Determine the (X, Y) coordinate at the center of the cell enclosing the given text.  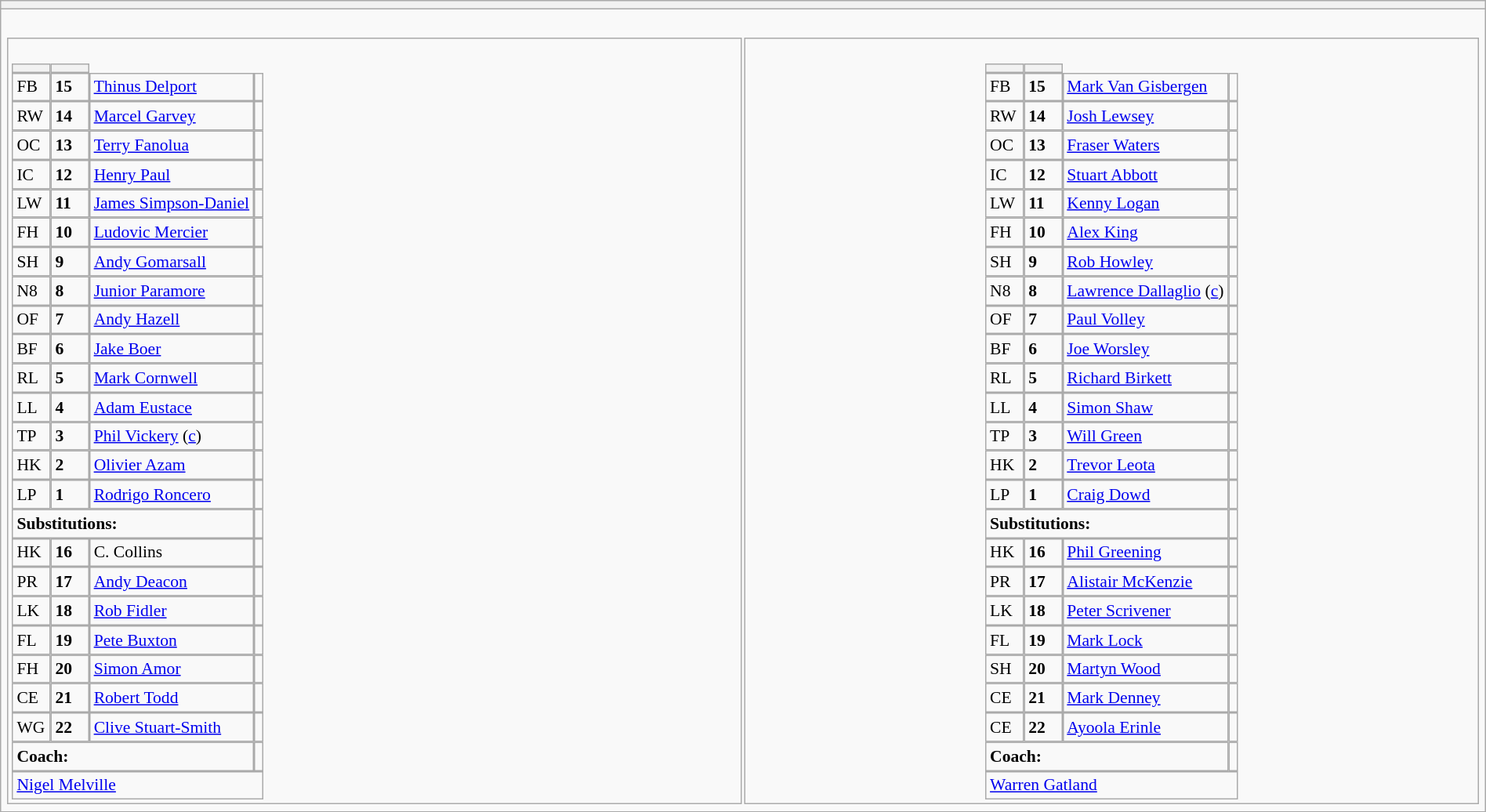
Josh Lewsey (1146, 116)
Junior Paramore (172, 290)
Warren Gatland (1111, 785)
Lawrence Dallaglio (c) (1146, 290)
James Simpson-Daniel (172, 204)
Olivier Azam (172, 466)
Terry Fanolua (172, 144)
Pete Buxton (172, 640)
Rob Howley (1146, 262)
Richard Birkett (1146, 378)
Ayoola Erinle (1146, 727)
Rodrigo Roncero (172, 494)
Kenny Logan (1146, 204)
Fraser Waters (1146, 144)
Andy Deacon (172, 582)
WG (31, 727)
Craig Dowd (1146, 494)
Joe Worsley (1146, 348)
Simon Amor (172, 669)
Martyn Wood (1146, 669)
Andy Gomarsall (172, 262)
Rob Fidler (172, 610)
Clive Stuart-Smith (172, 727)
Marcel Garvey (172, 116)
Stuart Abbott (1146, 174)
Nigel Melville (138, 785)
Simon Shaw (1146, 408)
C. Collins (172, 552)
Ludovic Mercier (172, 232)
Trevor Leota (1146, 466)
Will Green (1146, 436)
Mark Cornwell (172, 378)
Mark Denney (1146, 698)
Mark Van Gisbergen (1146, 86)
Adam Eustace (172, 408)
Alex King (1146, 232)
Phil Vickery (c) (172, 436)
Andy Hazell (172, 320)
Robert Todd (172, 698)
Peter Scrivener (1146, 610)
Alistair McKenzie (1146, 582)
Thinus Delport (172, 86)
Paul Volley (1146, 320)
Phil Greening (1146, 552)
Jake Boer (172, 348)
Mark Lock (1146, 640)
Henry Paul (172, 174)
